Identify which cell holds the provided text, then report its (X, Y) central coordinate. 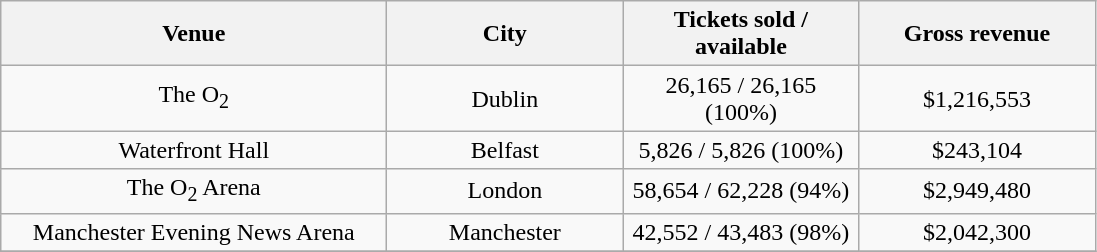
$2,042,300 (977, 232)
Manchester (505, 232)
Manchester Evening News Arena (194, 232)
$243,104 (977, 150)
$1,216,553 (977, 98)
Belfast (505, 150)
Dublin (505, 98)
Venue (194, 34)
5,826 / 5,826 (100%) (741, 150)
42,552 / 43,483 (98%) (741, 232)
Gross revenue (977, 34)
58,654 / 62,228 (94%) (741, 191)
26,165 / 26,165 (100%) (741, 98)
Tickets sold / available (741, 34)
London (505, 191)
The O2 Arena (194, 191)
City (505, 34)
$2,949,480 (977, 191)
Waterfront Hall (194, 150)
The O2 (194, 98)
